Identify which cell holds the provided text, then report its (x, y) central coordinate. 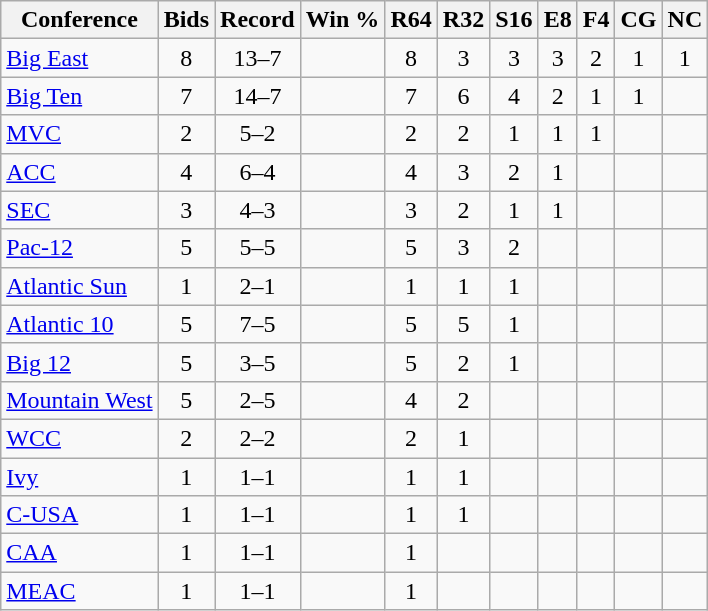
NC (685, 20)
6–4 (258, 172)
Big 12 (80, 362)
Win % (342, 20)
Big Ten (80, 96)
4–3 (258, 210)
5–5 (258, 248)
Conference (80, 20)
7–5 (258, 324)
WCC (80, 438)
S16 (514, 20)
3–5 (258, 362)
C-USA (80, 515)
14–7 (258, 96)
ACC (80, 172)
CG (638, 20)
Bids (186, 20)
2–2 (258, 438)
2–5 (258, 400)
Mountain West (80, 400)
5–2 (258, 134)
R32 (463, 20)
MEAC (80, 591)
R64 (411, 20)
Atlantic 10 (80, 324)
SEC (80, 210)
Pac-12 (80, 248)
F4 (596, 20)
MVC (80, 134)
6 (463, 96)
Big East (80, 58)
Atlantic Sun (80, 286)
E8 (558, 20)
CAA (80, 553)
13–7 (258, 58)
2–1 (258, 286)
Ivy (80, 477)
Record (258, 20)
